Scan for the cell matching the given text and deliver its [X, Y] coordinate at center. 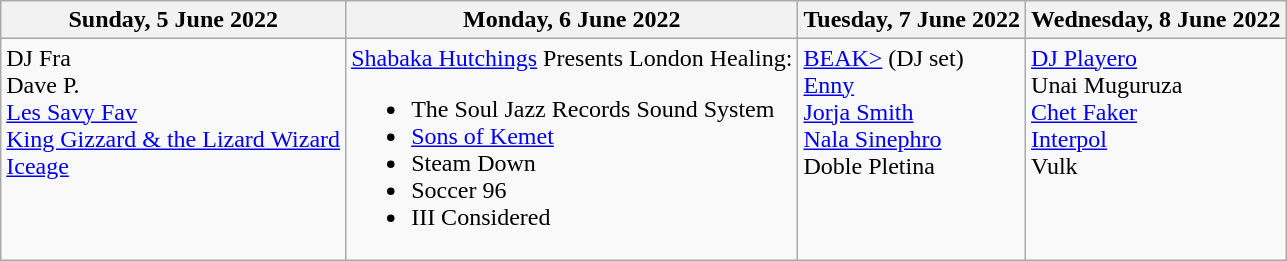
Monday, 6 June 2022 [572, 20]
BEAK> (DJ set)EnnyJorja SmithNala SinephroDoble Pletina [912, 150]
Wednesday, 8 June 2022 [1156, 20]
DJ FraDave P.Les Savy FavKing Gizzard & the Lizard WizardIceage [174, 150]
DJ PlayeroUnai MuguruzaChet FakerInterpolVulk [1156, 150]
Sunday, 5 June 2022 [174, 20]
Tuesday, 7 June 2022 [912, 20]
Shabaka Hutchings Presents London Healing:The Soul Jazz Records Sound SystemSons of KemetSteam DownSoccer 96III Considered [572, 150]
